Scan for the cell matching the given text and deliver its [X, Y] coordinate at center. 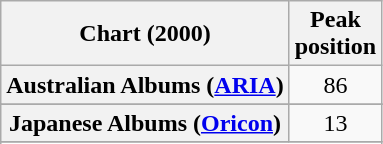
Australian Albums (ARIA) [145, 85]
Japanese Albums (Oricon) [145, 123]
Chart (2000) [145, 34]
13 [335, 123]
86 [335, 85]
Peakposition [335, 34]
